Pinpoint the cell where the given text exists, returning its [x, y] midpoint coordinate. 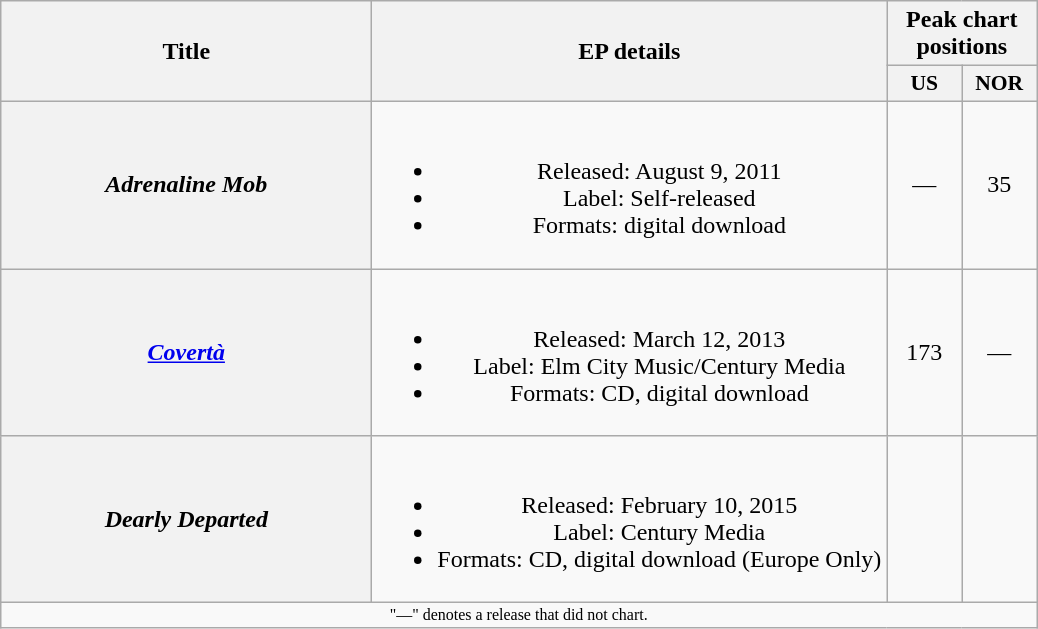
Peak chart positions [962, 34]
Released: March 12, 2013Label: Elm City Music/Century MediaFormats: CD, digital download [630, 352]
Dearly Departed [186, 520]
Covertà [186, 352]
Title [186, 52]
"—" denotes a release that did not chart. [519, 615]
EP details [630, 52]
35 [1000, 184]
Released: August 9, 2011Label: Self-releasedFormats: digital download [630, 184]
173 [924, 352]
Released: February 10, 2015Label: Century MediaFormats: CD, digital download (Europe Only) [630, 520]
NOR [1000, 84]
US [924, 84]
Adrenaline Mob [186, 184]
